Search for the cell housing the specified text and yield its (x, y) center coordinate. 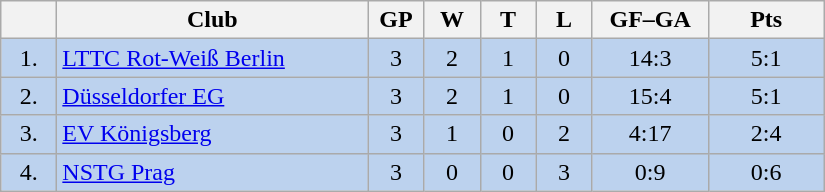
0:6 (766, 172)
EV Königsberg (212, 134)
W (452, 20)
T (508, 20)
14:3 (650, 58)
L (564, 20)
0:9 (650, 172)
GP (396, 20)
LTTC Rot-Weiß Berlin (212, 58)
1. (29, 58)
4:17 (650, 134)
2. (29, 96)
15:4 (650, 96)
4. (29, 172)
3. (29, 134)
Pts (766, 20)
Düsseldorfer EG (212, 96)
NSTG Prag (212, 172)
2:4 (766, 134)
Club (212, 20)
GF–GA (650, 20)
